Identify which cell holds the provided text, then report its (X, Y) central coordinate. 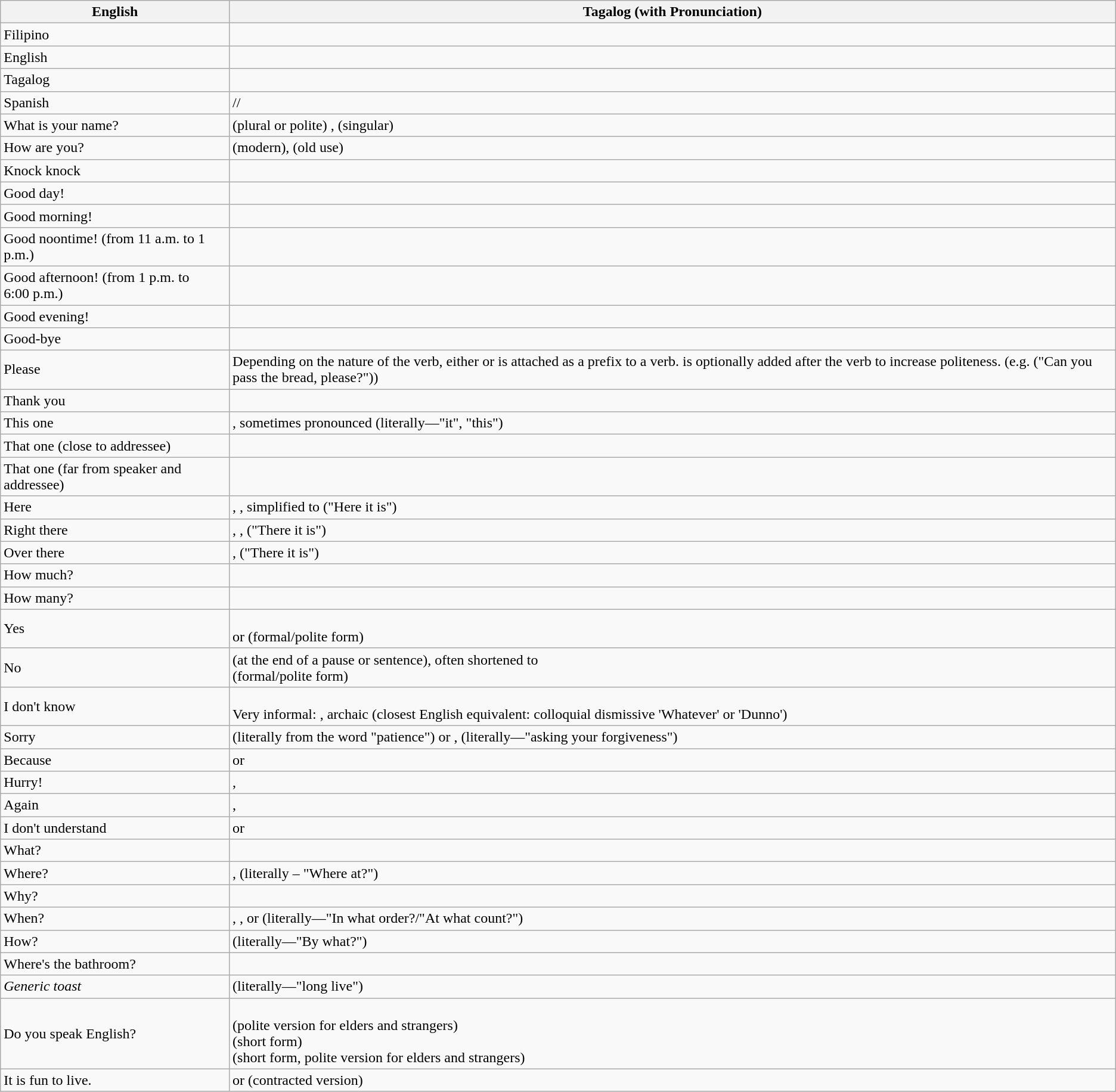
Again (115, 805)
Hurry! (115, 783)
, , or (literally—"In what order?/"At what count?") (672, 919)
, sometimes pronounced (literally—"it", "this") (672, 423)
, ("There it is") (672, 553)
Spanish (115, 103)
Good-bye (115, 339)
// (672, 103)
(literally—"long live") (672, 986)
No (115, 668)
Where? (115, 873)
What? (115, 851)
Thank you (115, 401)
Sorry (115, 737)
(polite version for elders and strangers) (short form) (short form, polite version for elders and strangers) (672, 1034)
Because (115, 760)
Yes (115, 628)
It is fun to live. (115, 1080)
Tagalog (115, 80)
, (literally – "Where at?") (672, 873)
Do you speak English? (115, 1034)
(modern), (old use) (672, 148)
When? (115, 919)
(at the end of a pause or sentence), often shortened to (formal/polite form) (672, 668)
Please (115, 370)
Good morning! (115, 216)
Good afternoon! (from 1 p.m. to 6:00 p.m.) (115, 285)
This one (115, 423)
What is your name? (115, 125)
Generic toast (115, 986)
I don't know (115, 706)
I don't understand (115, 828)
Good noontime! (from 11 a.m. to 1 p.m.) (115, 247)
How many? (115, 598)
Right there (115, 530)
Here (115, 507)
How are you? (115, 148)
or (formal/polite form) (672, 628)
Good evening! (115, 317)
(plural or polite) , (singular) (672, 125)
(literally—"By what?") (672, 941)
Very informal: , archaic (closest English equivalent: colloquial dismissive 'Whatever' or 'Dunno') (672, 706)
That one (far from speaker and addressee) (115, 477)
(literally from the word "patience") or , (literally—"asking your forgiveness") (672, 737)
Where's the bathroom? (115, 964)
That one (close to addressee) (115, 446)
Filipino (115, 35)
Why? (115, 896)
Good day! (115, 193)
Tagalog (with Pronunciation) (672, 12)
Knock knock (115, 170)
How? (115, 941)
, , simplified to ("Here it is") (672, 507)
Over there (115, 553)
or (contracted version) (672, 1080)
How much? (115, 575)
, , ("There it is") (672, 530)
